Return the [x, y] coordinate for the center point of the cell that contains the specified text.  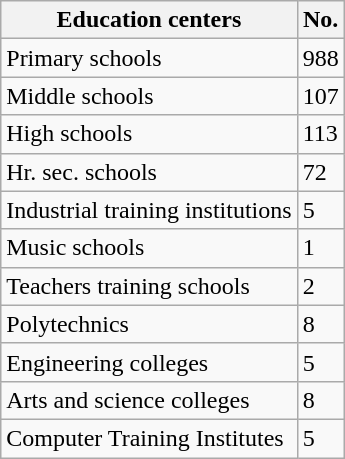
72 [320, 172]
Polytechnics [149, 324]
High schools [149, 134]
Primary schools [149, 58]
Music schools [149, 248]
113 [320, 134]
107 [320, 96]
1 [320, 248]
Industrial training institutions [149, 210]
Education centers [149, 20]
Hr. sec. schools [149, 172]
Middle schools [149, 96]
Computer Training Institutes [149, 438]
988 [320, 58]
2 [320, 286]
Arts and science colleges [149, 400]
Teachers training schools [149, 286]
Engineering colleges [149, 362]
No. [320, 20]
